Identify which cell holds the provided text, then report its (X, Y) central coordinate. 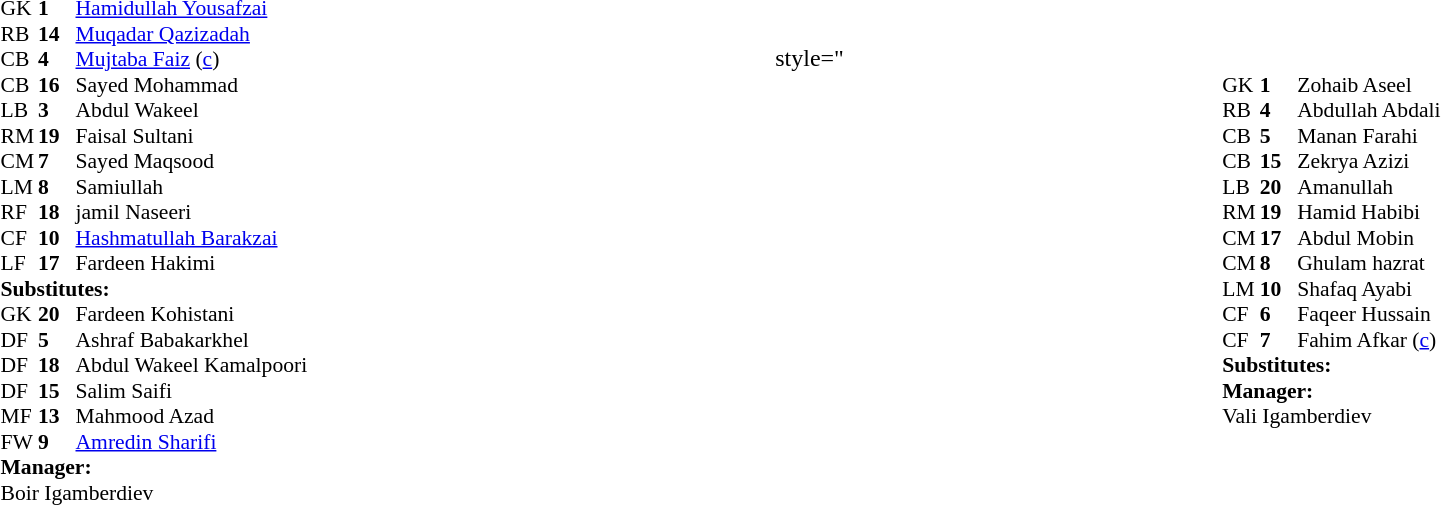
MF (19, 417)
Amredin Sharifi (192, 442)
Shafaq Ayabi (1368, 289)
Faisal Sultani (192, 136)
Zekrya Azizi (1368, 161)
14 (57, 34)
Salim Saifi (192, 391)
Amanullah (1368, 187)
Samiullah (192, 187)
13 (57, 417)
Hashmatullah Barakzai (192, 238)
1 (1279, 85)
FW (19, 442)
Hamid Habibi (1368, 213)
3 (57, 111)
9 (57, 442)
Zohaib Aseel (1368, 85)
LF (19, 263)
Vali Igamberdiev (1331, 417)
Faqeer Hussain (1368, 315)
Abdul Mobin (1368, 238)
Ghulam hazrat (1368, 263)
Manan Farahi (1368, 136)
Sayed Mohammad (192, 85)
6 (1279, 315)
Fardeen Hakimi (192, 263)
Mahmood Azad (192, 417)
Ashraf Babakarkhel (192, 340)
Muqadar Qazizadah (192, 34)
16 (57, 85)
Mujtaba Faiz (c) (192, 59)
Sayed Maqsood (192, 161)
RF (19, 213)
Fardeen Kohistani (192, 315)
jamil Naseeri (192, 213)
Abdul Wakeel Kamalpoori (192, 365)
Abdul Wakeel (192, 111)
Abdullah Abdali (1368, 111)
Fahim Afkar (c) (1368, 340)
